Capture the cell that displays the provided text and extract its [x, y] central coordinate. 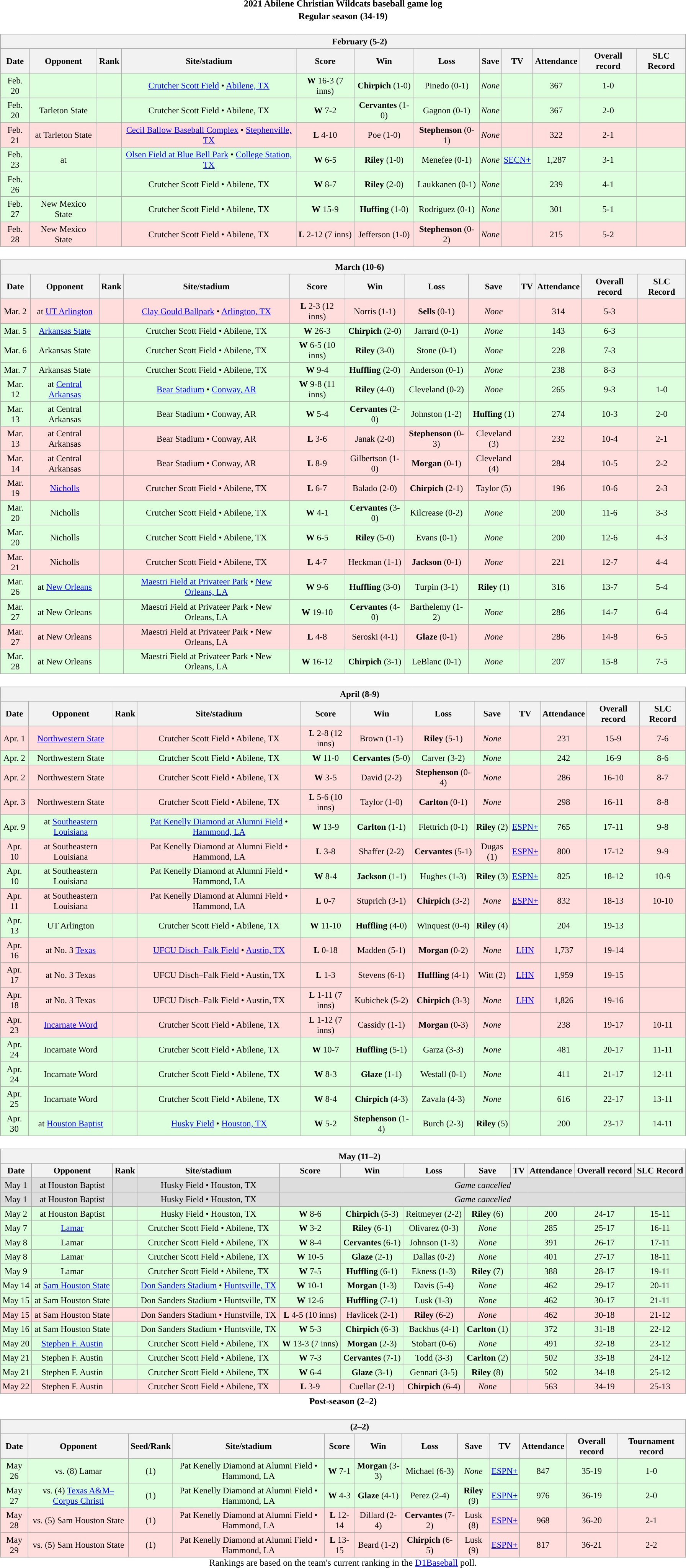
Madden (5-1) [381, 951]
14-8 [610, 637]
Chirpich (5-3) [372, 1214]
17-12 [613, 851]
231 [563, 738]
Morgan (1-3) [372, 1286]
19-15 [613, 975]
Carver (3-2) [443, 758]
21-17 [613, 1074]
6-4 [661, 612]
Cervantes (7-1) [372, 1358]
25-17 [605, 1228]
16-9 [613, 758]
Riley (1-0) [384, 160]
W 3-5 [326, 778]
Cervantes (5-0) [381, 758]
18-11 [660, 1257]
Stobart (0-6) [434, 1343]
Jarrard (0-1) [436, 331]
7-3 [610, 350]
Riley (4-0) [375, 390]
6-5 [661, 637]
W 9-8 (11 inns) [317, 390]
11-6 [610, 513]
Norris (1-1) [375, 311]
19-16 [613, 1000]
Jackson (0-1) [436, 563]
10-10 [663, 901]
W 5-2 [326, 1124]
Chirpich (6-3) [372, 1329]
Mar. 5 [15, 331]
207 [559, 661]
May 16 [16, 1329]
W 15-9 [325, 209]
vs. (8) Lamar [78, 1471]
Seed/Rank [151, 1446]
27-17 [605, 1257]
21-12 [660, 1315]
Cassidy (1-1) [381, 1025]
298 [563, 802]
L 4-8 [317, 637]
8-8 [663, 802]
15-9 [613, 738]
Lusk (8) [474, 1520]
Apr. 13 [15, 925]
Chirpich (2-1) [436, 488]
Stone (0-1) [436, 350]
22-17 [613, 1098]
L 13-15 [339, 1545]
W 11-0 [326, 758]
March (10-6) [343, 267]
143 [559, 331]
Glaze (4-1) [378, 1496]
12-11 [663, 1074]
Stephenson (0-1) [447, 135]
Apr. 16 [15, 951]
Brown (1-1) [381, 738]
Apr. 23 [15, 1025]
Apr. 9 [15, 827]
Feb. 21 [15, 135]
Perez (2-4) [430, 1496]
15-8 [610, 661]
832 [563, 901]
372 [551, 1329]
L 4-5 (10 inns) [310, 1315]
26-17 [605, 1243]
W 26-3 [317, 331]
Ekness (1-3) [434, 1271]
1,287 [556, 160]
23-12 [660, 1343]
Apr. 11 [15, 901]
Cervantes (1-0) [384, 110]
228 [559, 350]
25-12 [660, 1372]
W 4-3 [339, 1496]
W 7-3 [310, 1358]
274 [559, 414]
5-1 [608, 209]
Riley (1) [494, 587]
Huffing (1-0) [384, 209]
W 6-5 (10 inns) [317, 350]
31-18 [605, 1329]
Clay Gould Ballpark • Arlington, TX [206, 311]
Carlton (2) [488, 1358]
Chirpich (1-0) [384, 86]
314 [559, 311]
Poe (1-0) [384, 135]
Turpin (3-1) [436, 587]
825 [563, 876]
Lusk (1-3) [434, 1300]
242 [563, 758]
L 4-7 [317, 563]
Stephenson (0-4) [443, 778]
Rodriguez (0-1) [447, 209]
33-18 [605, 1358]
SECN+ [517, 160]
10-5 [610, 463]
Shaffer (2-2) [381, 851]
Huffling (4-1) [443, 975]
Huffling (5-1) [381, 1049]
Riley (7) [488, 1271]
19-13 [613, 925]
W 5-3 [310, 1329]
36-21 [592, 1545]
Garza (3-3) [443, 1049]
1,737 [563, 951]
May 22 [16, 1387]
Kilcrease (0-2) [436, 513]
Riley (3-0) [375, 350]
Riley (4) [492, 925]
Mar. 6 [15, 350]
at Tarleton State [64, 135]
265 [559, 390]
3-1 [608, 160]
Stephenson (0-2) [447, 234]
322 [556, 135]
W 16-12 [317, 661]
Zavala (4-3) [443, 1098]
Anderson (0-1) [436, 370]
196 [559, 488]
Chirpich (3-3) [443, 1000]
6-3 [610, 331]
Chirpich (2-0) [375, 331]
34-18 [605, 1372]
9-3 [610, 390]
W 11-10 [326, 925]
11-11 [663, 1049]
13-7 [610, 587]
5-2 [608, 234]
24-17 [605, 1214]
May 7 [16, 1228]
Mar. 26 [15, 587]
May 20 [16, 1343]
285 [551, 1228]
563 [551, 1387]
9-8 [663, 827]
29-17 [605, 1286]
Jefferson (1-0) [384, 234]
316 [559, 587]
Glaze (3-1) [372, 1372]
Kubichek (5-2) [381, 1000]
L 5-6 (10 inns) [326, 802]
232 [559, 439]
L 1-3 [326, 975]
Mar. 28 [15, 661]
L 2-12 (7 inns) [325, 234]
25-13 [660, 1387]
Dillard (2-4) [378, 1520]
Gilbertson (1-0) [375, 463]
Glaze (1-1) [381, 1074]
Westall (0-1) [443, 1074]
Riley (6-1) [372, 1228]
239 [556, 184]
Huffing (1) [494, 414]
4-4 [661, 563]
30-18 [605, 1315]
24-12 [660, 1358]
5-3 [610, 311]
Janak (2-0) [375, 439]
May 9 [16, 1271]
Morgan (0-1) [436, 463]
Huffling (2-0) [375, 370]
L 1-12 (7 inns) [326, 1025]
L 3-9 [310, 1387]
Heckman (1-1) [375, 563]
847 [543, 1471]
Morgan (0-2) [443, 951]
Cervantes (4-0) [375, 612]
Cervantes (6-1) [372, 1243]
817 [543, 1545]
19-17 [613, 1025]
28-17 [605, 1271]
Chirpich (4-3) [381, 1098]
Pinedo (0-1) [447, 86]
19-14 [613, 951]
Feb. 23 [15, 160]
February (5-2) [343, 41]
Barthelemy (1-2) [436, 612]
1,959 [563, 975]
Glaze (2-1) [372, 1257]
Feb. 27 [15, 209]
Tournament record [652, 1446]
32-18 [605, 1343]
Flettrich (0-1) [443, 827]
8-6 [663, 758]
Backhus (4-1) [434, 1329]
10-11 [663, 1025]
Huffling (6-1) [372, 1271]
391 [551, 1243]
301 [556, 209]
L 8-9 [317, 463]
Michael (6-3) [430, 1471]
2-3 [661, 488]
Apr. 25 [15, 1098]
20-11 [660, 1286]
Burch (2-3) [443, 1124]
W 13-9 [326, 827]
34-19 [605, 1387]
W 8-3 [326, 1074]
May 27 [15, 1496]
Mar. 12 [15, 390]
Feb. 26 [15, 184]
Cleveland (4) [494, 463]
Hughes (1-3) [443, 876]
Havlicek (2-1) [372, 1315]
Chirpich (3-1) [375, 661]
W 10-7 [326, 1049]
W 12-6 [310, 1300]
388 [551, 1271]
Don Sanders Stadium • Hunstville, TX [208, 1315]
Carlton (1) [488, 1329]
411 [563, 1074]
Tarleton State [64, 110]
at UT Arlington [65, 311]
Riley (5) [492, 1124]
May 28 [15, 1520]
W 4-1 [317, 513]
Cleveland (0-2) [436, 390]
20-17 [613, 1049]
215 [556, 234]
13-11 [663, 1098]
Riley (8) [488, 1372]
976 [543, 1496]
W 16-3 (7 inns) [325, 86]
18-13 [613, 901]
4-3 [661, 537]
15-11 [660, 1214]
14-7 [610, 612]
16-10 [613, 778]
Chirpich (3-2) [443, 901]
Cervantes (2-0) [375, 414]
204 [563, 925]
Winquest (0-4) [443, 925]
800 [563, 851]
at [64, 160]
Mar. 2 [15, 311]
10-3 [610, 414]
Apr. 18 [15, 1000]
Apr. 1 [15, 738]
481 [563, 1049]
Taylor (1-0) [381, 802]
Cervantes (3-0) [375, 513]
Cervantes (7-2) [430, 1520]
Beard (1-2) [378, 1545]
W 9-4 [317, 370]
Riley (9) [474, 1496]
Stuprich (3-1) [381, 901]
W 19-10 [317, 612]
W 7-2 [325, 110]
Lusk (9) [474, 1545]
Huffling (7-1) [372, 1300]
Laukkanen (0-1) [447, 184]
Riley (2-0) [384, 184]
Cleveland (3) [494, 439]
L 3-8 [326, 851]
Morgan (3-3) [378, 1471]
Morgan (2-3) [372, 1343]
Cuellar (2-1) [372, 1387]
765 [563, 827]
Riley (6-2) [434, 1315]
Dallas (0-2) [434, 1257]
10-9 [663, 876]
W 9-6 [317, 587]
3-3 [661, 513]
Chirpich (6-5) [430, 1545]
Chirpich (6-4) [434, 1387]
May 26 [15, 1471]
14-11 [663, 1124]
Stevens (6-1) [381, 975]
L 0-7 [326, 901]
Todd (3-3) [434, 1358]
L 12-14 [339, 1520]
35-19 [592, 1471]
10-4 [610, 439]
Glaze (0-1) [436, 637]
10-6 [610, 488]
UT Arlington [70, 925]
L 3-6 [317, 439]
L 1-11 (7 inns) [326, 1000]
Jackson (1-1) [381, 876]
Morgan (0-3) [443, 1025]
9-9 [663, 851]
May 2 [16, 1214]
5-4 [661, 587]
W 13-3 (7 inns) [310, 1343]
22-12 [660, 1329]
7-5 [661, 661]
Riley (6) [488, 1214]
May (11–2) [343, 1156]
Davis (5-4) [434, 1286]
May 29 [15, 1545]
401 [551, 1257]
Riley (5-1) [443, 738]
Mar. 19 [15, 488]
Riley (2) [492, 827]
19-11 [660, 1271]
L 2-8 (12 inns) [326, 738]
LeBlanc (0-1) [436, 661]
8-7 [663, 778]
Riley (3) [492, 876]
Seroski (4-1) [375, 637]
Taylor (5) [494, 488]
L 2-3 (12 inns) [317, 311]
Mar. 14 [15, 463]
David (2-2) [381, 778]
Mar. 21 [15, 563]
Witt (2) [492, 975]
April (8-9) [343, 694]
30-17 [605, 1300]
221 [559, 563]
W 7-5 [310, 1271]
8-3 [610, 370]
Mar. 7 [15, 370]
Cecil Ballow Baseball Complex • Stephenville, TX [209, 135]
L 0-18 [326, 951]
Carlton (1-1) [381, 827]
Apr. 3 [15, 802]
Carlton (0-1) [443, 802]
L 6-7 [317, 488]
Stephenson (1-4) [381, 1124]
vs. (4) Texas A&M–Corpus Christi [78, 1496]
W 5-4 [317, 414]
Dugas (1) [492, 851]
May 14 [16, 1286]
Balado (2-0) [375, 488]
1,826 [563, 1000]
21-11 [660, 1300]
36-19 [592, 1496]
Sells (0-1) [436, 311]
Apr. 17 [15, 975]
Johnson (1-3) [434, 1243]
(2–2) [343, 1427]
616 [563, 1098]
968 [543, 1520]
Reitmeyer (2-2) [434, 1214]
4-1 [608, 184]
Cervantes (5-1) [443, 851]
284 [559, 463]
Johnston (1-2) [436, 414]
12-7 [610, 563]
Feb. 28 [15, 234]
L 4-10 [325, 135]
Huffling (4-0) [381, 925]
Huffling (3-0) [375, 587]
Olsen Field at Blue Bell Park • College Station, TX [209, 160]
W 8-6 [310, 1214]
Gagnon (0-1) [447, 110]
36-20 [592, 1520]
Gennari (3-5) [434, 1372]
23-17 [613, 1124]
W 10-1 [310, 1286]
491 [551, 1343]
W 6-4 [310, 1372]
W 8-7 [325, 184]
W 7-1 [339, 1471]
Riley (5-0) [375, 537]
Evans (0-1) [436, 537]
Menefee (0-1) [447, 160]
Olivarez (0-3) [434, 1228]
Apr. 30 [15, 1124]
W 10-5 [310, 1257]
18-12 [613, 876]
7-6 [663, 738]
W 3-2 [310, 1228]
Stephenson (0-3) [436, 439]
12-6 [610, 537]
